Determine the (x, y) coordinate at the center of the cell enclosing the given text.  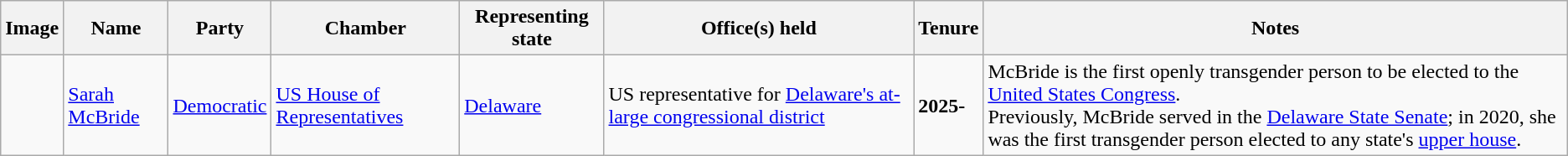
Office(s) held (759, 29)
Tenure (948, 29)
Party (219, 29)
Notes (1275, 29)
2025- (948, 106)
Delaware (532, 106)
Image (32, 29)
US representative for Delaware's at-large congressional district (759, 106)
Chamber (365, 29)
US House of Representatives (365, 106)
Representing state (532, 29)
Name (116, 29)
Sarah McBride (116, 106)
Democratic (219, 106)
